For the text-containing cell, return its midpoint in (X, Y) coordinate format. 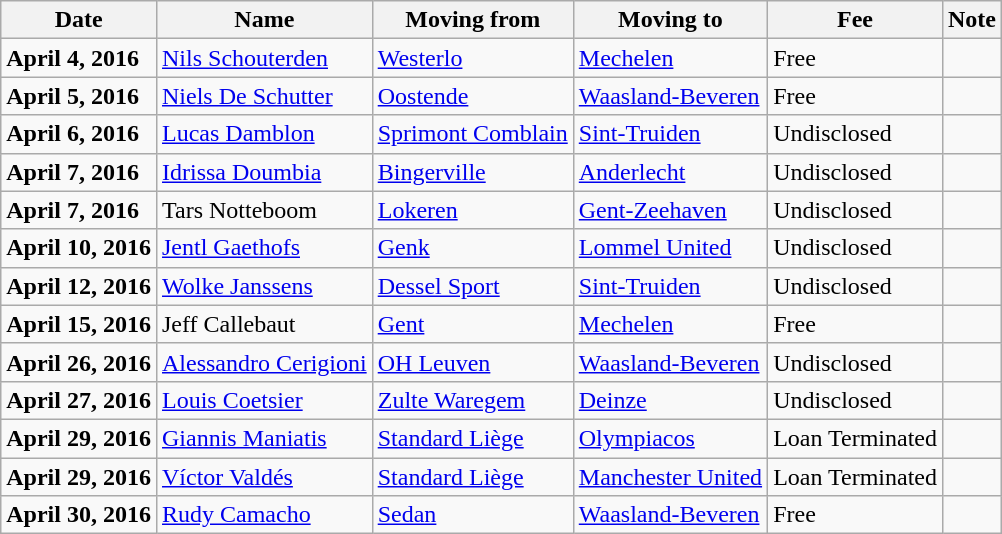
April 27, 2016 (79, 400)
April 10, 2016 (79, 248)
Rudy Camacho (264, 515)
April 5, 2016 (79, 96)
Nils Schouterden (264, 58)
April 6, 2016 (79, 134)
OH Leuven (472, 362)
Oostende (472, 96)
Sedan (472, 515)
Lokeren (472, 210)
Note (972, 20)
Dessel Sport (472, 286)
Date (79, 20)
Jentl Gaethofs (264, 248)
Deinze (670, 400)
April 26, 2016 (79, 362)
Lommel United (670, 248)
Tars Notteboom (264, 210)
Bingerville (472, 172)
Manchester United (670, 477)
April 12, 2016 (79, 286)
Giannis Maniatis (264, 438)
Sprimont Comblain (472, 134)
Zulte Waregem (472, 400)
April 4, 2016 (79, 58)
Gent (472, 324)
Lucas Damblon (264, 134)
Gent-Zeehaven (670, 210)
Genk (472, 248)
Alessandro Cerigioni (264, 362)
Olympiacos (670, 438)
Anderlecht (670, 172)
Jeff Callebaut (264, 324)
Westerlo (472, 58)
Fee (856, 20)
Niels De Schutter (264, 96)
Víctor Valdés (264, 477)
Moving to (670, 20)
April 30, 2016 (79, 515)
Louis Coetsier (264, 400)
Name (264, 20)
Moving from (472, 20)
Wolke Janssens (264, 286)
Idrissa Doumbia (264, 172)
April 15, 2016 (79, 324)
